Provide the (X, Y) coordinate of the cell's center where the given text is located.  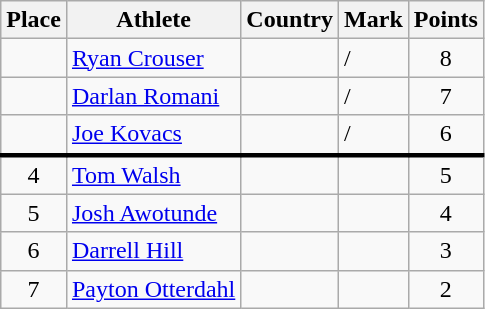
Payton Otterdahl (153, 289)
2 (446, 289)
Joe Kovacs (153, 135)
Country (290, 20)
Josh Awotunde (153, 213)
Place (34, 20)
Mark (374, 20)
Ryan Crouser (153, 58)
Darlan Romani (153, 96)
8 (446, 58)
Athlete (153, 20)
Tom Walsh (153, 174)
Points (446, 20)
Darrell Hill (153, 251)
3 (446, 251)
